Pinpoint the cell where the given text exists, returning its [X, Y] midpoint coordinate. 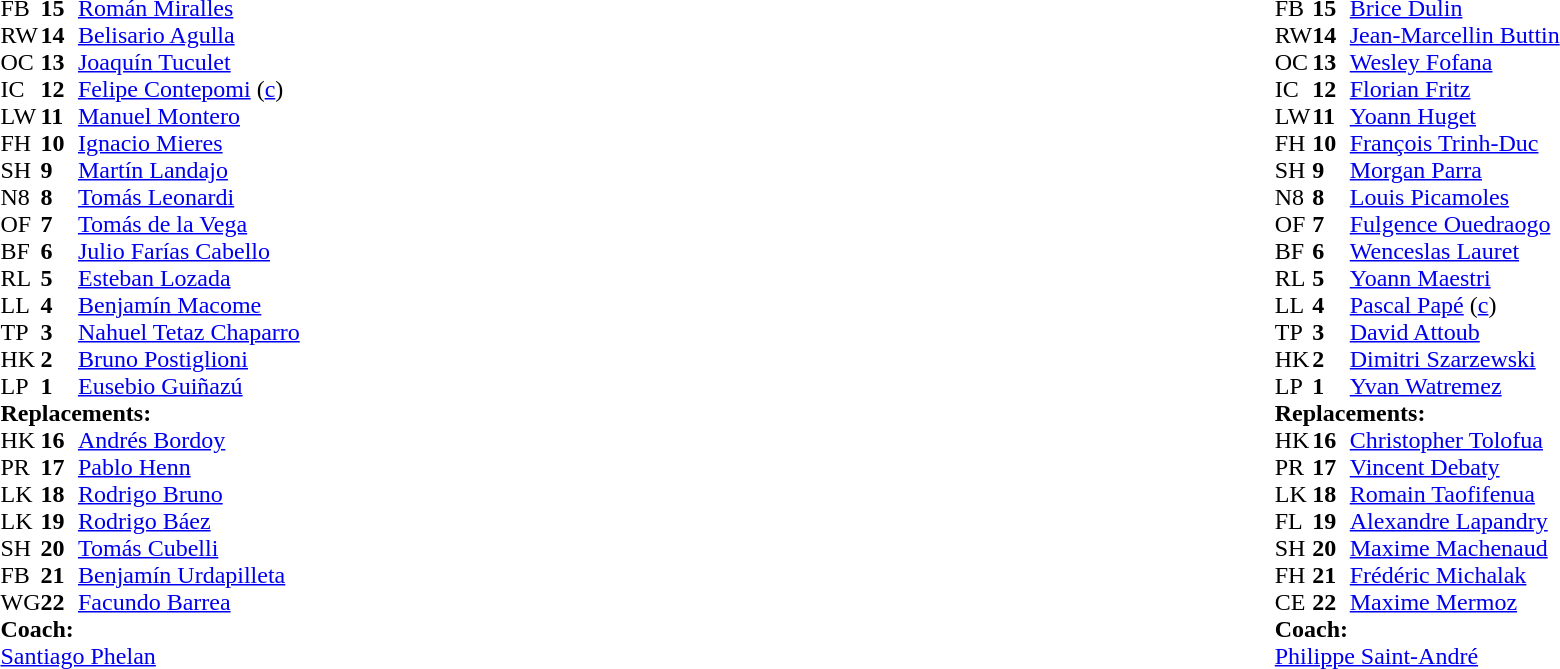
Pascal Papé (c) [1455, 306]
Fulgence Ouedraogo [1455, 224]
Santiago Phelan [150, 656]
Joaquín Tuculet [189, 62]
Frédéric Michalak [1455, 576]
Alexandre Lapandry [1455, 522]
Pablo Henn [189, 468]
CE [1294, 602]
Benjamín Macome [189, 306]
Wenceslas Lauret [1455, 252]
Esteban Lozada [189, 278]
Morgan Parra [1455, 170]
Benjamín Urdapilleta [189, 576]
Yoann Maestri [1455, 278]
Felipe Contepomi (c) [189, 90]
Martín Landajo [189, 170]
FL [1294, 522]
Yvan Watremez [1455, 386]
Maxime Machenaud [1455, 548]
Julio Farías Cabello [189, 252]
Andrés Bordoy [189, 440]
Florian Fritz [1455, 90]
Romain Taofifenua [1455, 494]
Ignacio Mieres [189, 144]
WG [20, 602]
Belisario Agulla [189, 36]
Jean-Marcellin Buttin [1455, 36]
Philippe Saint-André [1418, 656]
Tomás de la Vega [189, 224]
Manuel Montero [189, 116]
Tomás Cubelli [189, 548]
Eusebio Guiñazú [189, 386]
Louis Picamoles [1455, 198]
Maxime Mermoz [1455, 602]
Nahuel Tetaz Chaparro [189, 332]
Rodrigo Bruno [189, 494]
Yoann Huget [1455, 116]
Bruno Postiglioni [189, 360]
Vincent Debaty [1455, 468]
Tomás Leonardi [189, 198]
Rodrigo Báez [189, 522]
François Trinh-Duc [1455, 144]
FB [20, 576]
David Attoub [1455, 332]
Wesley Fofana [1455, 62]
Facundo Barrea [189, 602]
Dimitri Szarzewski [1455, 360]
Christopher Tolofua [1455, 440]
